Determine the [X, Y] coordinate at the center of the cell enclosing the given text.  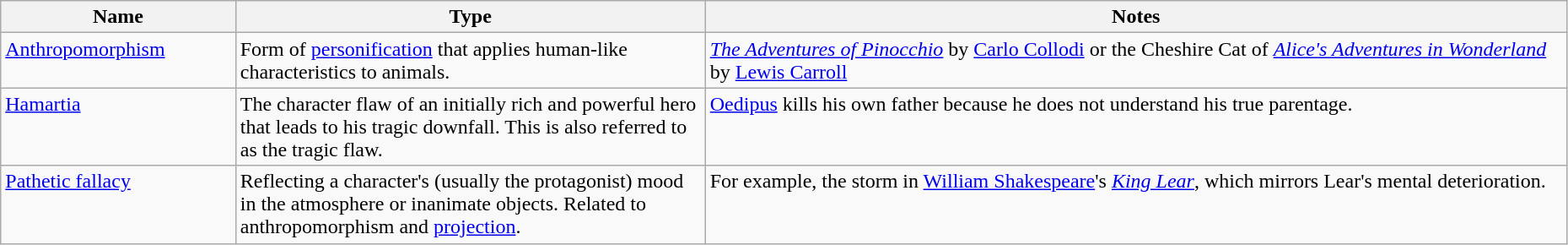
For example, the storm in William Shakespeare's King Lear, which mirrors Lear's mental deterioration. [1135, 204]
The character flaw of an initially rich and powerful hero that leads to his tragic downfall. This is also referred to as the tragic flaw. [471, 127]
Hamartia [118, 127]
Pathetic fallacy [118, 204]
Form of personification that applies human-like characteristics to animals. [471, 61]
Type [471, 17]
Reflecting a character's (usually the protagonist) mood in the atmosphere or inanimate objects. Related to anthropomorphism and projection. [471, 204]
The Adventures of Pinocchio by Carlo Collodi or the Cheshire Cat of Alice's Adventures in Wonderland by Lewis Carroll [1135, 61]
Name [118, 17]
Notes [1135, 17]
Anthropomorphism [118, 61]
Oedipus kills his own father because he does not understand his true parentage. [1135, 127]
